Return (X, Y) of the center of cell containing provided text 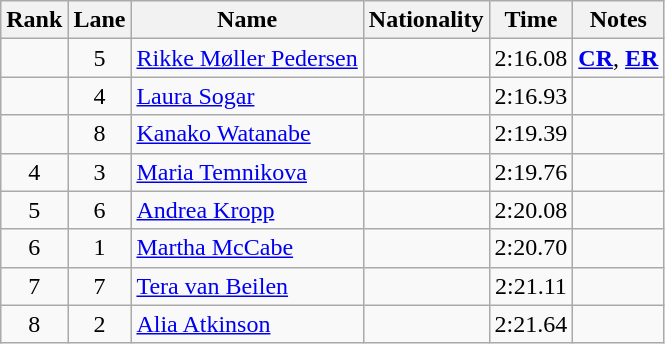
Tera van Beilen (247, 286)
Lane (100, 20)
2:20.70 (531, 248)
CR, ER (618, 58)
2:16.08 (531, 58)
2:21.11 (531, 286)
Laura Sogar (247, 96)
Time (531, 20)
1 (100, 248)
Notes (618, 20)
Andrea Kropp (247, 210)
2:21.64 (531, 324)
2:19.39 (531, 134)
2:20.08 (531, 210)
2:19.76 (531, 172)
Kanako Watanabe (247, 134)
Rikke Møller Pedersen (247, 58)
Martha McCabe (247, 248)
Maria Temnikova (247, 172)
Rank (34, 20)
3 (100, 172)
2:16.93 (531, 96)
Alia Atkinson (247, 324)
Name (247, 20)
Nationality (426, 20)
2 (100, 324)
